Find where the given text appears and provide that cell's center as [X, Y] coordinate. 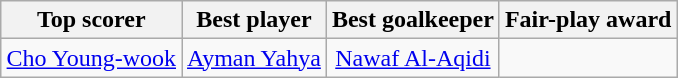
Best player [254, 20]
Ayman Yahya [254, 58]
Nawaf Al-Aqidi [412, 58]
Cho Young-wook [91, 58]
Fair-play award [588, 20]
Top scorer [91, 20]
Best goalkeeper [412, 20]
